Return (X, Y) of the center of cell containing provided text 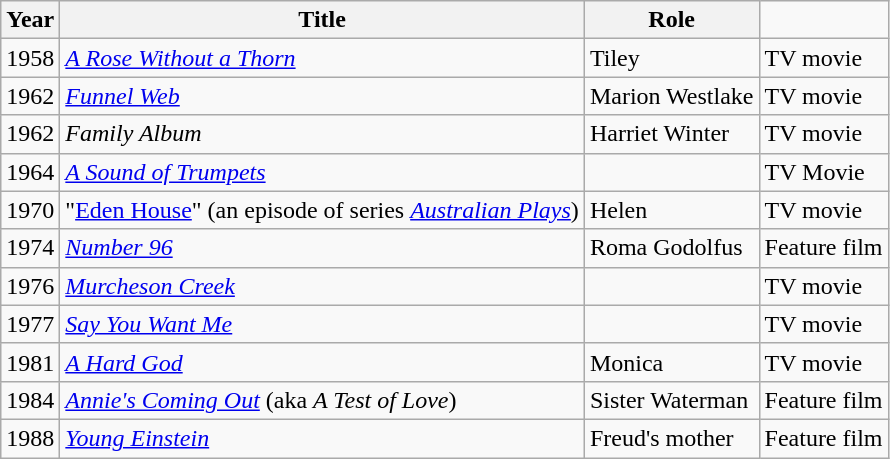
Year (30, 20)
1958 (30, 58)
1988 (30, 438)
A Sound of Trumpets (322, 172)
A Rose Without a Thorn (322, 58)
Young Einstein (322, 438)
A Hard God (322, 362)
1981 (30, 362)
Freud's mother (672, 438)
Harriet Winter (672, 134)
Say You Want Me (322, 324)
Funnel Web (322, 96)
Annie's Coming Out (aka A Test of Love) (322, 400)
1964 (30, 172)
1984 (30, 400)
"Eden House" (an episode of series Australian Plays) (322, 210)
1977 (30, 324)
Sister Waterman (672, 400)
Number 96 (322, 248)
1974 (30, 248)
Title (322, 20)
Roma Godolfus (672, 248)
1976 (30, 286)
Murcheson Creek (322, 286)
Role (672, 20)
Monica (672, 362)
Helen (672, 210)
Marion Westlake (672, 96)
Family Album (322, 134)
Tiley (672, 58)
TV Movie (824, 172)
1970 (30, 210)
